Determine the [x, y] coordinate at the center of the cell enclosing the given text.  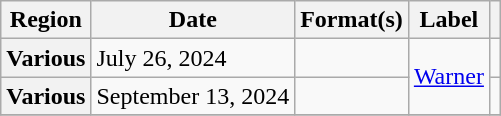
September 13, 2024 [193, 96]
July 26, 2024 [193, 58]
Region [46, 20]
Format(s) [352, 20]
Label [448, 20]
Warner [448, 77]
Date [193, 20]
